Extract the [X, Y] coordinate from the center of the cell holding the provided text.  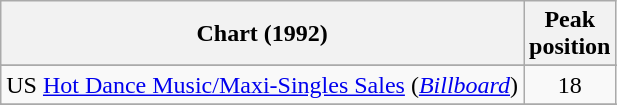
18 [570, 85]
Peakposition [570, 34]
Chart (1992) [262, 34]
US Hot Dance Music/Maxi-Singles Sales (Billboard) [262, 85]
